Scan for the cell matching the given text and deliver its (X, Y) coordinate at center. 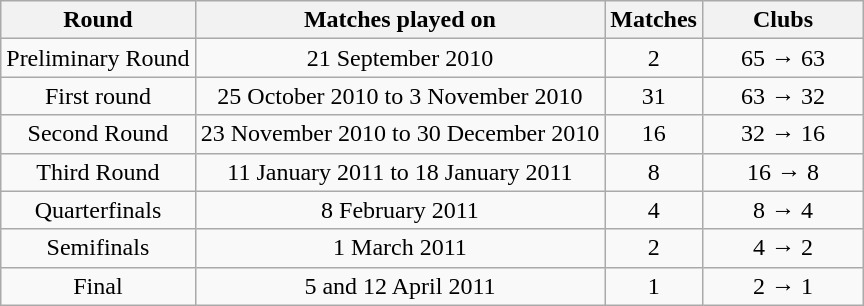
First round (98, 96)
16 (654, 134)
8 (654, 172)
Matches played on (400, 20)
63 → 32 (782, 96)
Matches (654, 20)
Quarterfinals (98, 210)
25 October 2010 to 3 November 2010 (400, 96)
2 → 1 (782, 286)
11 January 2011 to 18 January 2011 (400, 172)
5 and 12 April 2011 (400, 286)
21 September 2010 (400, 58)
Round (98, 20)
Semifinals (98, 248)
1 March 2011 (400, 248)
4 → 2 (782, 248)
16 → 8 (782, 172)
Preliminary Round (98, 58)
Second Round (98, 134)
1 (654, 286)
65 → 63 (782, 58)
4 (654, 210)
Final (98, 286)
8 → 4 (782, 210)
31 (654, 96)
8 February 2011 (400, 210)
Third Round (98, 172)
Clubs (782, 20)
23 November 2010 to 30 December 2010 (400, 134)
32 → 16 (782, 134)
